Capture the cell that displays the provided text and extract its [x, y] central coordinate. 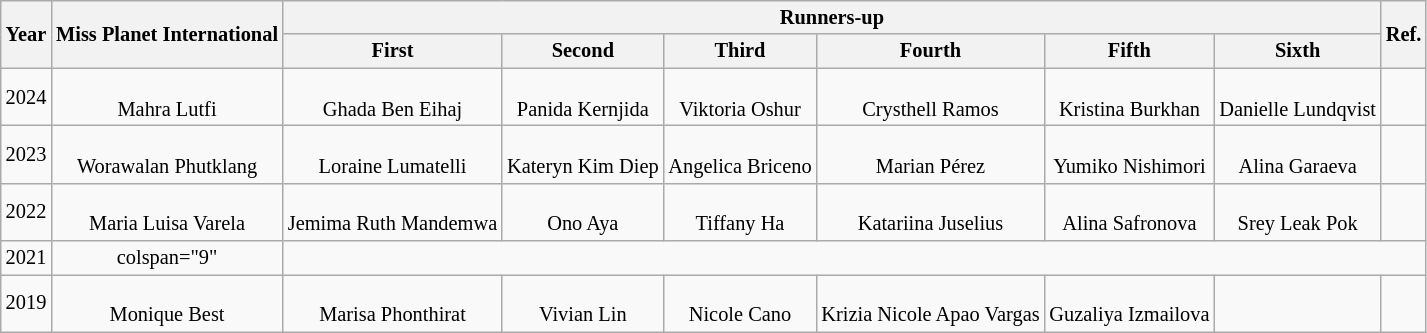
Vivian Lin [582, 303]
2024 [26, 97]
Ono Aya [582, 212]
First [392, 51]
Kateryn Kim Diep [582, 154]
Alina Safronova [1129, 212]
Runners-up [832, 17]
Guzaliya Izmailova [1129, 303]
Ref. [1404, 34]
Fourth [930, 51]
Sixth [1298, 51]
Srey Leak Pok [1298, 212]
Danielle Lundqvist [1298, 97]
Miss Planet International [167, 34]
Krizia Nicole Apao Vargas [930, 303]
2021 [26, 258]
Jemima Ruth Mandemwa [392, 212]
Monique Best [167, 303]
Tiffany Ha [740, 212]
Yumiko Nishimori [1129, 154]
Ghada Ben Eihaj [392, 97]
Marisa Phonthirat [392, 303]
Second [582, 51]
Marian Pérez [930, 154]
Loraine Lumatelli [392, 154]
Year [26, 34]
Third [740, 51]
Alina Garaeva [1298, 154]
Angelica Briceno [740, 154]
Nicole Cano [740, 303]
Maria Luisa Varela [167, 212]
Katariina Juselius [930, 212]
Fifth [1129, 51]
Worawalan Phutklang [167, 154]
2022 [26, 212]
Crysthell Ramos [930, 97]
2023 [26, 154]
Viktoria Oshur [740, 97]
colspan="9" [167, 258]
2019 [26, 303]
Mahra Lutfi [167, 97]
Panida Kernjida [582, 97]
Kristina Burkhan [1129, 97]
